For the text-containing cell, return its midpoint in (X, Y) coordinate format. 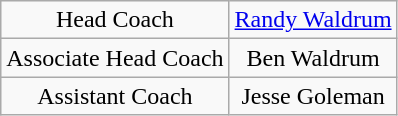
Associate Head Coach (115, 58)
Head Coach (115, 20)
Assistant Coach (115, 96)
Jesse Goleman (313, 96)
Randy Waldrum (313, 20)
Ben Waldrum (313, 58)
